Determine the [X, Y] coordinate at the center of the cell enclosing the given text.  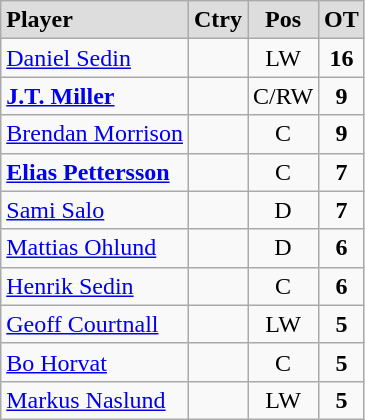
C/RW [284, 96]
16 [342, 58]
Brendan Morrison [95, 134]
Sami Salo [95, 210]
Pos [284, 20]
Player [95, 20]
Elias Pettersson [95, 172]
OT [342, 20]
J.T. Miller [95, 96]
Markus Naslund [95, 400]
Geoff Courtnall [95, 324]
Ctry [218, 20]
Daniel Sedin [95, 58]
Mattias Ohlund [95, 248]
Bo Horvat [95, 362]
Henrik Sedin [95, 286]
